Extract the [X, Y] coordinate from the center of the cell holding the provided text.  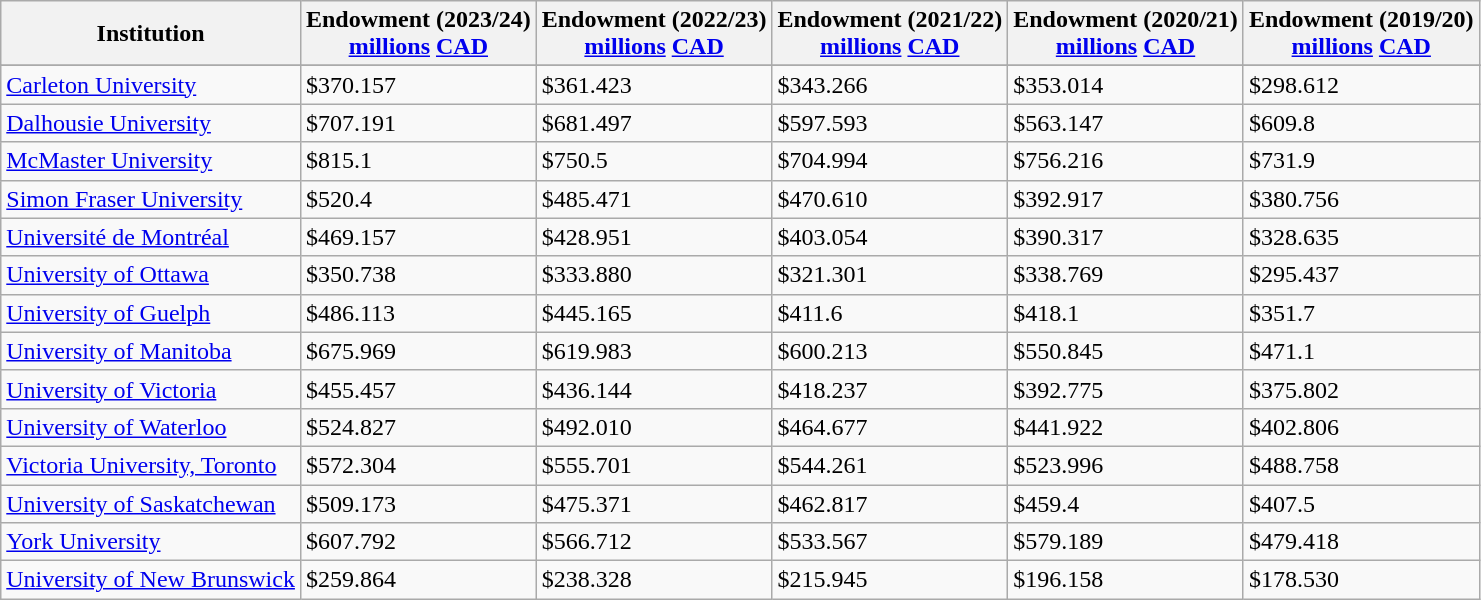
$392.775 [1126, 389]
$196.158 [1126, 580]
$441.922 [1126, 427]
$523.996 [1126, 465]
$418.237 [890, 389]
Dalhousie University [151, 123]
$321.301 [890, 275]
$619.983 [654, 351]
$411.6 [890, 313]
$418.1 [1126, 313]
$462.817 [890, 503]
$756.216 [1126, 161]
University of Victoria [151, 389]
$445.165 [654, 313]
$428.951 [654, 237]
$392.917 [1126, 199]
$353.014 [1126, 85]
$470.610 [890, 199]
$485.471 [654, 199]
Institution [151, 34]
$681.497 [654, 123]
$572.304 [418, 465]
$488.758 [1361, 465]
$600.213 [890, 351]
$469.157 [418, 237]
$407.5 [1361, 503]
$380.756 [1361, 199]
University of Manitoba [151, 351]
Endowment (2022/23)millions CAD [654, 34]
$479.418 [1361, 542]
$607.792 [418, 542]
$707.191 [418, 123]
$815.1 [418, 161]
$351.7 [1361, 313]
$471.1 [1361, 351]
$402.806 [1361, 427]
York University [151, 542]
$520.4 [418, 199]
$731.9 [1361, 161]
$544.261 [890, 465]
Endowment (2021/22)millions CAD [890, 34]
Endowment (2023/24)millions CAD [418, 34]
$390.317 [1126, 237]
$328.635 [1361, 237]
Endowment (2019/20)millions CAD [1361, 34]
$215.945 [890, 580]
$475.371 [654, 503]
$343.266 [890, 85]
$375.802 [1361, 389]
University of Waterloo [151, 427]
$524.827 [418, 427]
$704.994 [890, 161]
University of Guelph [151, 313]
$333.880 [654, 275]
$533.567 [890, 542]
$550.845 [1126, 351]
University of New Brunswick [151, 580]
Simon Fraser University [151, 199]
$259.864 [418, 580]
$750.5 [654, 161]
$609.8 [1361, 123]
$597.593 [890, 123]
$370.157 [418, 85]
University of Saskatchewan [151, 503]
$436.144 [654, 389]
$459.4 [1126, 503]
Carleton University [151, 85]
University of Ottawa [151, 275]
$464.677 [890, 427]
$566.712 [654, 542]
$455.457 [418, 389]
$361.423 [654, 85]
$178.530 [1361, 580]
$238.328 [654, 580]
$509.173 [418, 503]
$338.769 [1126, 275]
Endowment (2020/21)millions CAD [1126, 34]
Victoria University, Toronto [151, 465]
$403.054 [890, 237]
$563.147 [1126, 123]
$492.010 [654, 427]
$579.189 [1126, 542]
$675.969 [418, 351]
$555.701 [654, 465]
McMaster University [151, 161]
$486.113 [418, 313]
$295.437 [1361, 275]
Université de Montréal [151, 237]
$298.612 [1361, 85]
$350.738 [418, 275]
